From the cell containing the given text, extract its center point as (x, y) coordinate. 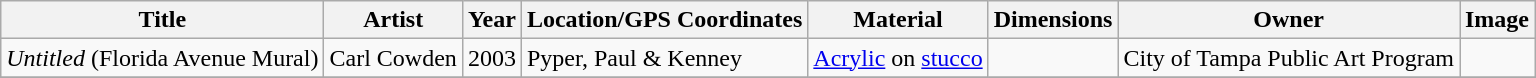
2003 (492, 58)
Artist (393, 20)
Untitled (Florida Avenue Mural) (162, 58)
Year (492, 20)
City of Tampa Public Art Program (1289, 58)
Location/GPS Coordinates (664, 20)
Pyper, Paul & Kenney (664, 58)
Image (1498, 20)
Acrylic on stucco (898, 58)
Carl Cowden (393, 58)
Owner (1289, 20)
Dimensions (1053, 20)
Title (162, 20)
Material (898, 20)
